Pinpoint the cell where the given text exists, returning its (x, y) midpoint coordinate. 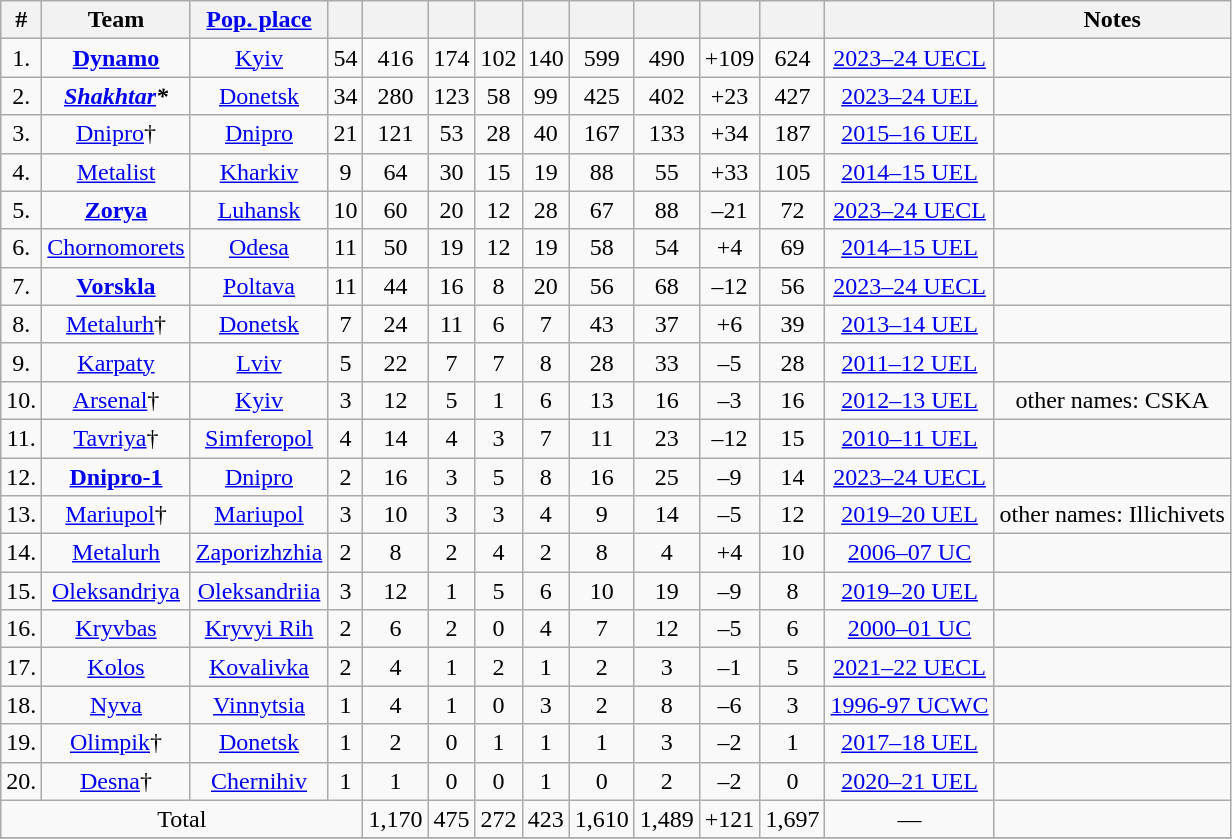
44 (396, 286)
9. (22, 362)
69 (792, 248)
Kovalivka (259, 667)
7. (22, 286)
68 (666, 286)
Zorya (116, 210)
99 (546, 96)
1,170 (396, 819)
Shakhtar* (116, 96)
2020–21 UEL (910, 781)
other names: CSKA (1112, 400)
Kryvbas (116, 629)
2015–16 UEL (910, 134)
Chornomorets (116, 248)
–6 (730, 705)
Kolos (116, 667)
19. (22, 743)
53 (452, 134)
2011–12 UEL (910, 362)
Odesa (259, 248)
3. (22, 134)
490 (666, 58)
402 (666, 96)
Kryvyi Rih (259, 629)
Dynamo (116, 58)
167 (602, 134)
Mariupol† (116, 515)
2012–13 UEL (910, 400)
2. (22, 96)
Pop. place (259, 20)
–3 (730, 400)
123 (452, 96)
Metalurh† (116, 324)
Mariupol (259, 515)
64 (396, 172)
427 (792, 96)
2000–01 UC (910, 629)
14. (22, 553)
Olimpik† (116, 743)
Vinnytsia (259, 705)
40 (546, 134)
Nyva (116, 705)
Oleksandriya (116, 591)
174 (452, 58)
Notes (1112, 20)
34 (346, 96)
13 (602, 400)
Metalurh (116, 553)
22 (396, 362)
Karpaty (116, 362)
+121 (730, 819)
2017–18 UEL (910, 743)
# (22, 20)
599 (602, 58)
Oleksandriia (259, 591)
Zaporizhzhia (259, 553)
60 (396, 210)
— (910, 819)
Vorskla (116, 286)
+23 (730, 96)
5. (22, 210)
55 (666, 172)
–1 (730, 667)
18. (22, 705)
10. (22, 400)
2021–22 UECL (910, 667)
2013–14 UEL (910, 324)
Chernihiv (259, 781)
other names: Illichivets (1112, 515)
133 (666, 134)
2010–11 UEL (910, 438)
15. (22, 591)
43 (602, 324)
102 (498, 58)
187 (792, 134)
–21 (730, 210)
280 (396, 96)
21 (346, 134)
12. (22, 477)
425 (602, 96)
Arsenal† (116, 400)
11. (22, 438)
105 (792, 172)
272 (498, 819)
121 (396, 134)
+34 (730, 134)
416 (396, 58)
Dnipro† (116, 134)
Luhansk (259, 210)
2006–07 UC (910, 553)
Team (116, 20)
39 (792, 324)
33 (666, 362)
+6 (730, 324)
2023–24 UEL (910, 96)
67 (602, 210)
Lviv (259, 362)
6. (22, 248)
23 (666, 438)
1,697 (792, 819)
17. (22, 667)
Kharkiv (259, 172)
16. (22, 629)
624 (792, 58)
475 (452, 819)
20. (22, 781)
37 (666, 324)
50 (396, 248)
Dnipro-1 (116, 477)
1,610 (602, 819)
Simferopol (259, 438)
423 (546, 819)
1,489 (666, 819)
4. (22, 172)
+33 (730, 172)
Metalist (116, 172)
Tavriya† (116, 438)
72 (792, 210)
140 (546, 58)
Desna† (116, 781)
+109 (730, 58)
1996-97 UCWC (910, 705)
25 (666, 477)
Poltava (259, 286)
1. (22, 58)
24 (396, 324)
8. (22, 324)
13. (22, 515)
30 (452, 172)
Total (182, 819)
